Scan for the cell matching the given text and deliver its (X, Y) coordinate at center. 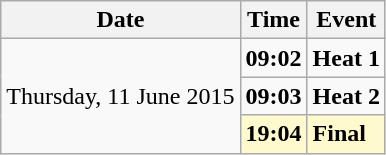
Event (346, 20)
Thursday, 11 June 2015 (120, 96)
Heat 2 (346, 96)
Final (346, 134)
19:04 (274, 134)
09:02 (274, 58)
09:03 (274, 96)
Date (120, 20)
Heat 1 (346, 58)
Time (274, 20)
